Scan for the cell matching the given text and deliver its [X, Y] coordinate at center. 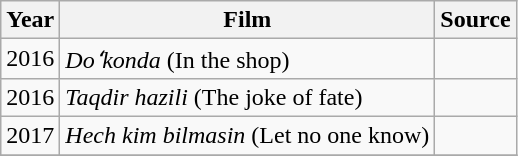
Hech kim bilmasin (Let no one know) [248, 135]
Doʻkonda (In the shop) [248, 59]
Film [248, 20]
Source [476, 20]
2017 [30, 135]
Taqdir hazili (The joke of fate) [248, 97]
Year [30, 20]
